Search for the cell housing the specified text and yield its [X, Y] center coordinate. 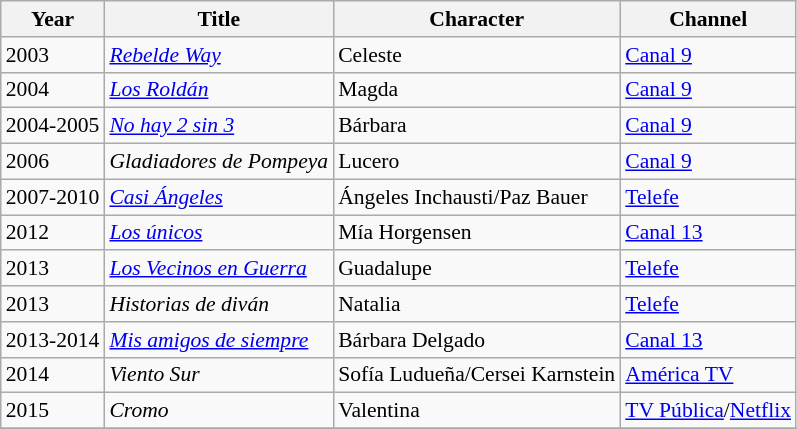
2013-2014 [53, 340]
Celeste [476, 55]
Gladiadores de Pompeya [218, 162]
TV Pública/Netflix [708, 411]
Los Vecinos en Guerra [218, 269]
2004 [53, 90]
2004-2005 [53, 126]
2014 [53, 375]
Magda [476, 90]
2003 [53, 55]
Historias de diván [218, 304]
2015 [53, 411]
2007-2010 [53, 197]
Mis amigos de siempre [218, 340]
Bárbara [476, 126]
Cromo [218, 411]
Mía Horgensen [476, 233]
2006 [53, 162]
Los únicos [218, 233]
Los Roldán [218, 90]
Year [53, 19]
No hay 2 sin 3 [218, 126]
Guadalupe [476, 269]
Bárbara Delgado [476, 340]
Sofía Ludueña/Cersei Karnstein [476, 375]
Ángeles Inchausti/Paz Bauer [476, 197]
Rebelde Way [218, 55]
América TV [708, 375]
Channel [708, 19]
Lucero [476, 162]
Title [218, 19]
Natalia [476, 304]
Viento Sur [218, 375]
2012 [53, 233]
Casi Ángeles [218, 197]
Character [476, 19]
Valentina [476, 411]
